Scan for the cell matching the given text and deliver its (X, Y) coordinate at center. 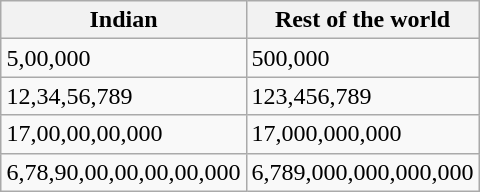
5,00,000 (124, 58)
Indian (124, 20)
6,789,000,000,000,000 (362, 172)
Rest of the world (362, 20)
500,000 (362, 58)
12,34,56,789 (124, 96)
17,000,000,000 (362, 134)
123,456,789 (362, 96)
6,78,90,00,00,00,00,000 (124, 172)
17,00,00,00,000 (124, 134)
